From the cell containing the given text, extract its center point as [X, Y] coordinate. 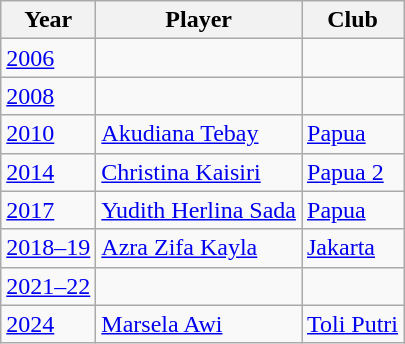
Jakarta [353, 248]
Yudith Herlina Sada [199, 210]
2021–22 [48, 286]
Marsela Awi [199, 324]
2024 [48, 324]
2008 [48, 96]
2014 [48, 172]
2006 [48, 58]
Year [48, 20]
Azra Zifa Kayla [199, 248]
2017 [48, 210]
Christina Kaisiri [199, 172]
Toli Putri [353, 324]
Akudiana Tebay [199, 134]
Papua 2 [353, 172]
Club [353, 20]
2010 [48, 134]
Player [199, 20]
2018–19 [48, 248]
